Output the [X, Y] coordinate of the center of the cell containing the given text.  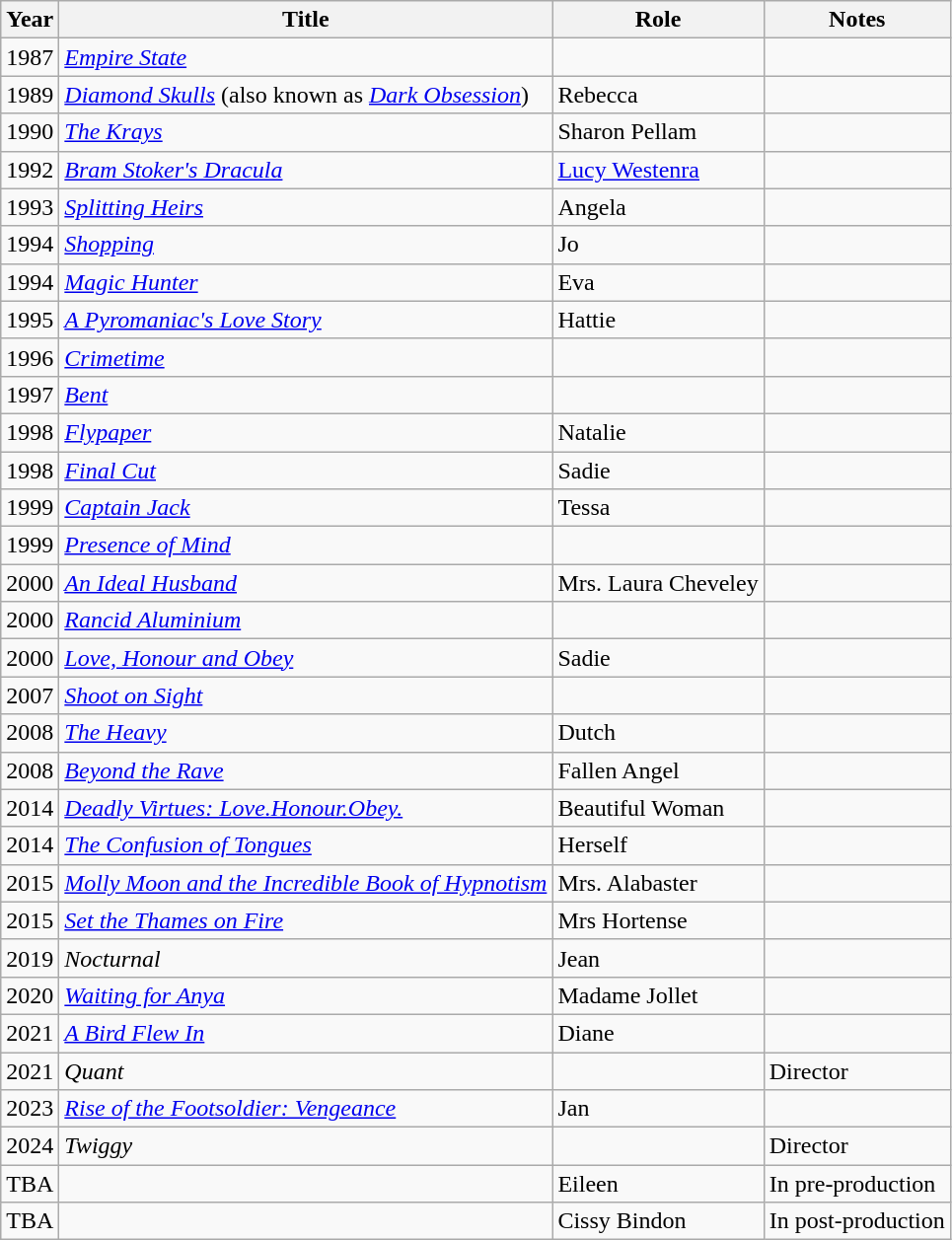
Beautiful Woman [658, 808]
An Ideal Husband [306, 583]
The Heavy [306, 733]
Diane [658, 1033]
Lucy Westenra [658, 170]
In pre-production [856, 1184]
1990 [30, 132]
Natalie [658, 432]
1996 [30, 357]
Bram Stoker's Dracula [306, 170]
2024 [30, 1146]
1997 [30, 395]
Mrs. Laura Cheveley [658, 583]
Shoot on Sight [306, 695]
Rancid Aluminium [306, 620]
Crimetime [306, 357]
1992 [30, 170]
Empire State [306, 57]
In post-production [856, 1221]
Eva [658, 282]
1987 [30, 57]
Mrs Hortense [658, 920]
Nocturnal [306, 958]
Year [30, 20]
A Pyromaniac's Love Story [306, 320]
Tessa [658, 508]
Title [306, 20]
Shopping [306, 245]
Eileen [658, 1184]
Quant [306, 1070]
Cissy Bindon [658, 1221]
Final Cut [306, 471]
Molly Moon and the Incredible Book of Hypnotism [306, 883]
Dutch [658, 733]
1989 [30, 95]
Waiting for Anya [306, 995]
2020 [30, 995]
Rise of the Footsoldier: Vengeance [306, 1109]
Set the Thames on Fire [306, 920]
Fallen Angel [658, 770]
Herself [658, 845]
A Bird Flew In [306, 1033]
Deadly Virtues: Love.Honour.Obey. [306, 808]
Madame Jollet [658, 995]
Sharon Pellam [658, 132]
2019 [30, 958]
Presence of Mind [306, 546]
Beyond the Rave [306, 770]
The Krays [306, 132]
Hattie [658, 320]
Flypaper [306, 432]
Bent [306, 395]
Role [658, 20]
1995 [30, 320]
Jan [658, 1109]
Jo [658, 245]
Magic Hunter [306, 282]
2007 [30, 695]
Mrs. Alabaster [658, 883]
Diamond Skulls (also known as Dark Obsession) [306, 95]
Captain Jack [306, 508]
Jean [658, 958]
Rebecca [658, 95]
The Confusion of Tongues [306, 845]
Notes [856, 20]
Love, Honour and Obey [306, 658]
1993 [30, 207]
Splitting Heirs [306, 207]
2023 [30, 1109]
Twiggy [306, 1146]
Angela [658, 207]
